Return the [x, y] coordinate for the center point of the cell that contains the specified text.  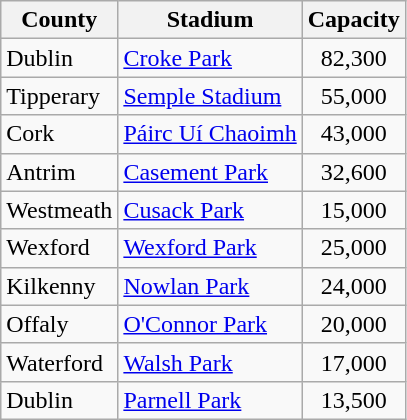
13,500 [354, 400]
Capacity [354, 20]
Tipperary [60, 96]
15,000 [354, 210]
Nowlan Park [210, 286]
Cork [60, 134]
55,000 [354, 96]
24,000 [354, 286]
Semple Stadium [210, 96]
82,300 [354, 58]
Cusack Park [210, 210]
O'Connor Park [210, 324]
Antrim [60, 172]
Stadium [210, 20]
20,000 [354, 324]
17,000 [354, 362]
Offaly [60, 324]
43,000 [354, 134]
Wexford Park [210, 248]
Walsh Park [210, 362]
Wexford [60, 248]
Kilkenny [60, 286]
Westmeath [60, 210]
County [60, 20]
Croke Park [210, 58]
25,000 [354, 248]
Waterford [60, 362]
32,600 [354, 172]
Casement Park [210, 172]
Parnell Park [210, 400]
Páirc Uí Chaoimh [210, 134]
